From the cell containing the given text, extract its center point as [X, Y] coordinate. 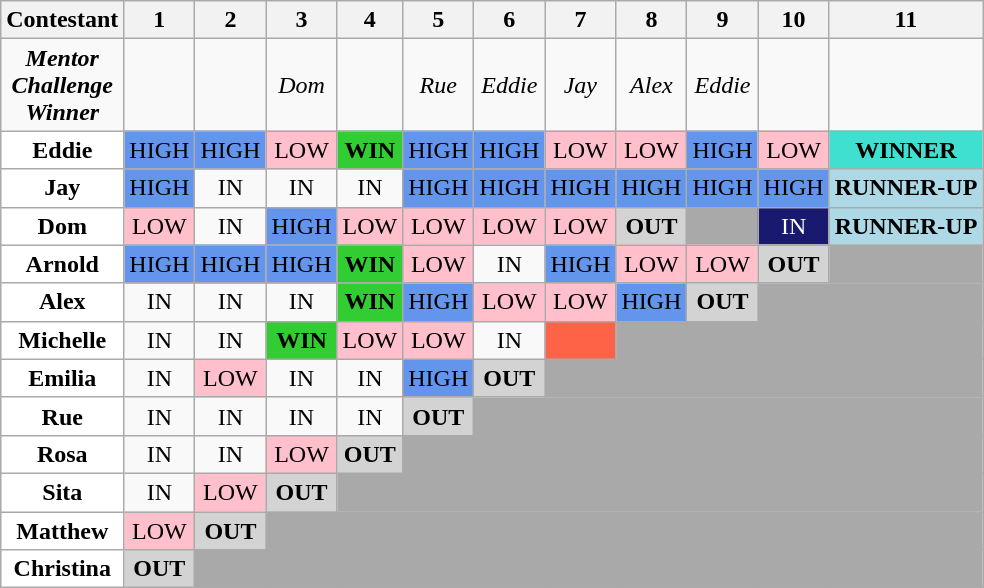
7 [580, 20]
Christina [62, 569]
5 [438, 20]
3 [302, 20]
10 [794, 20]
9 [722, 20]
1 [160, 20]
11 [906, 20]
Matthew [62, 531]
Contestant [62, 20]
Rosa [62, 454]
Sita [62, 492]
4 [370, 20]
6 [510, 20]
WINNER [906, 150]
Emilia [62, 378]
Arnold [62, 264]
MentorChallengeWinner [62, 85]
Michelle [62, 340]
2 [230, 20]
8 [652, 20]
